Return the (X, Y) coordinate for the center point of the cell that contains the specified text.  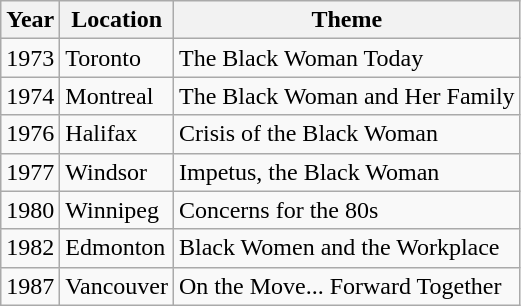
On the Move... Forward Together (348, 286)
Edmonton (117, 248)
1982 (30, 248)
1974 (30, 96)
The Black Woman and Her Family (348, 96)
Year (30, 20)
1973 (30, 58)
Vancouver (117, 286)
1976 (30, 134)
Winnipeg (117, 210)
Montreal (117, 96)
Toronto (117, 58)
1980 (30, 210)
Impetus, the Black Woman (348, 172)
Crisis of the Black Woman (348, 134)
Theme (348, 20)
The Black Woman Today (348, 58)
Location (117, 20)
Windsor (117, 172)
Black Women and the Workplace (348, 248)
Halifax (117, 134)
Concerns for the 80s (348, 210)
1977 (30, 172)
1987 (30, 286)
